Determine the (x, y) coordinate at the center of the cell enclosing the given text.  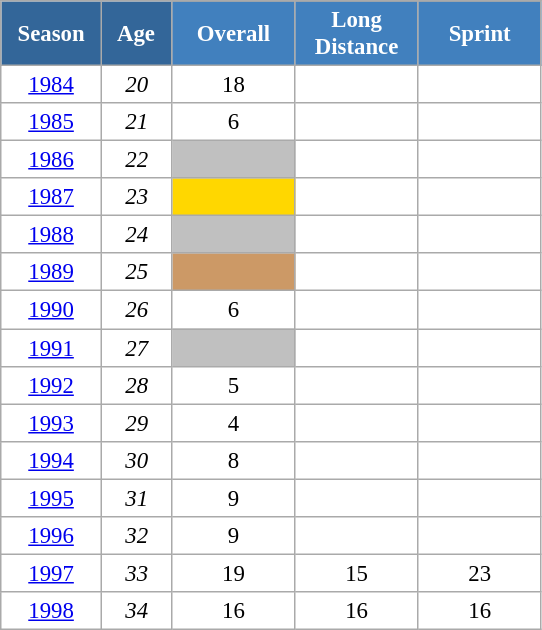
1994 (52, 460)
1998 (52, 611)
1992 (52, 385)
Sprint (480, 34)
27 (136, 348)
1997 (52, 573)
1989 (52, 273)
4 (234, 423)
30 (136, 460)
20 (136, 85)
1990 (52, 310)
1991 (52, 348)
18 (234, 85)
19 (234, 573)
22 (136, 160)
29 (136, 423)
1995 (52, 498)
1996 (52, 536)
21 (136, 122)
5 (234, 385)
1987 (52, 197)
26 (136, 310)
Season (52, 34)
1985 (52, 122)
25 (136, 273)
1988 (52, 235)
24 (136, 235)
28 (136, 385)
Age (136, 34)
34 (136, 611)
8 (234, 460)
15 (356, 573)
Long Distance (356, 34)
1986 (52, 160)
1993 (52, 423)
32 (136, 536)
33 (136, 573)
31 (136, 498)
Overall (234, 34)
1984 (52, 85)
